Pinpoint the cell where the given text exists, returning its [X, Y] midpoint coordinate. 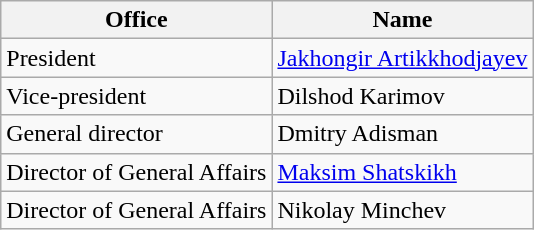
Dmitry Adisman [402, 134]
Vice-president [136, 96]
Nikolay Minchev [402, 210]
Maksim Shatskikh [402, 172]
Name [402, 20]
President [136, 58]
Dilshod Karimov [402, 96]
Office [136, 20]
General director [136, 134]
Jakhongir Artikkhodjayev [402, 58]
